Return the [x, y] coordinate for the center point of the cell that contains the specified text.  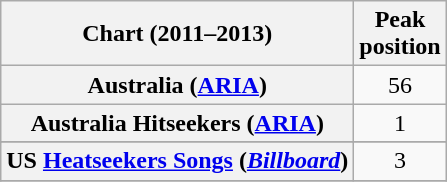
Chart (2011–2013) [178, 34]
US Heatseekers Songs (Billboard) [178, 161]
56 [400, 85]
3 [400, 161]
1 [400, 123]
Australia Hitseekers (ARIA) [178, 123]
Peakposition [400, 34]
Australia (ARIA) [178, 85]
